Locate the cell with the specified text and output its (x, y) center coordinate. 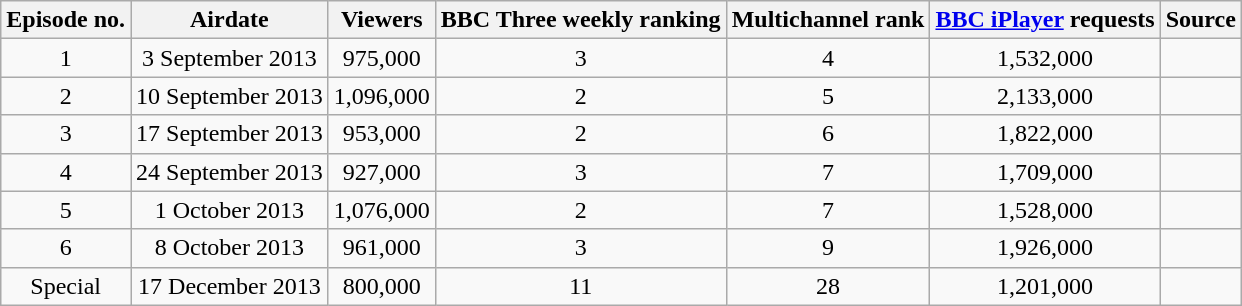
Source (1200, 20)
BBC iPlayer requests (1045, 20)
17 September 2013 (230, 134)
1,076,000 (382, 210)
1,822,000 (1045, 134)
1,926,000 (1045, 248)
9 (828, 248)
28 (828, 286)
Multichannel rank (828, 20)
1,709,000 (1045, 172)
Episode no. (66, 20)
1,096,000 (382, 96)
24 September 2013 (230, 172)
1,528,000 (1045, 210)
11 (580, 286)
BBC Three weekly ranking (580, 20)
953,000 (382, 134)
17 December 2013 (230, 286)
10 September 2013 (230, 96)
1 October 2013 (230, 210)
927,000 (382, 172)
1,532,000 (1045, 58)
1,201,000 (1045, 286)
Airdate (230, 20)
2,133,000 (1045, 96)
Special (66, 286)
Viewers (382, 20)
1 (66, 58)
3 September 2013 (230, 58)
961,000 (382, 248)
975,000 (382, 58)
8 October 2013 (230, 248)
800,000 (382, 286)
